Output the [x, y] coordinate of the center of the cell containing the given text.  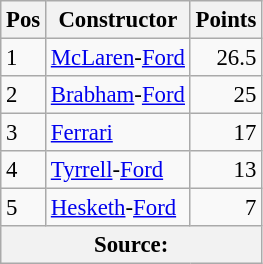
Source: [132, 245]
Constructor [118, 20]
Points [226, 20]
Hesketh-Ford [118, 208]
Tyrrell-Ford [118, 170]
7 [226, 208]
26.5 [226, 58]
Pos [24, 20]
1 [24, 58]
4 [24, 170]
13 [226, 170]
McLaren-Ford [118, 58]
Ferrari [118, 133]
5 [24, 208]
2 [24, 95]
Brabham-Ford [118, 95]
3 [24, 133]
25 [226, 95]
17 [226, 133]
